Find where the given text appears and provide that cell's center as (X, Y) coordinate. 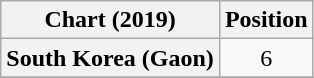
Chart (2019) (110, 20)
6 (266, 58)
Position (266, 20)
South Korea (Gaon) (110, 58)
